Detect which cell encompasses the target text, then output its [X, Y] center coordinate. 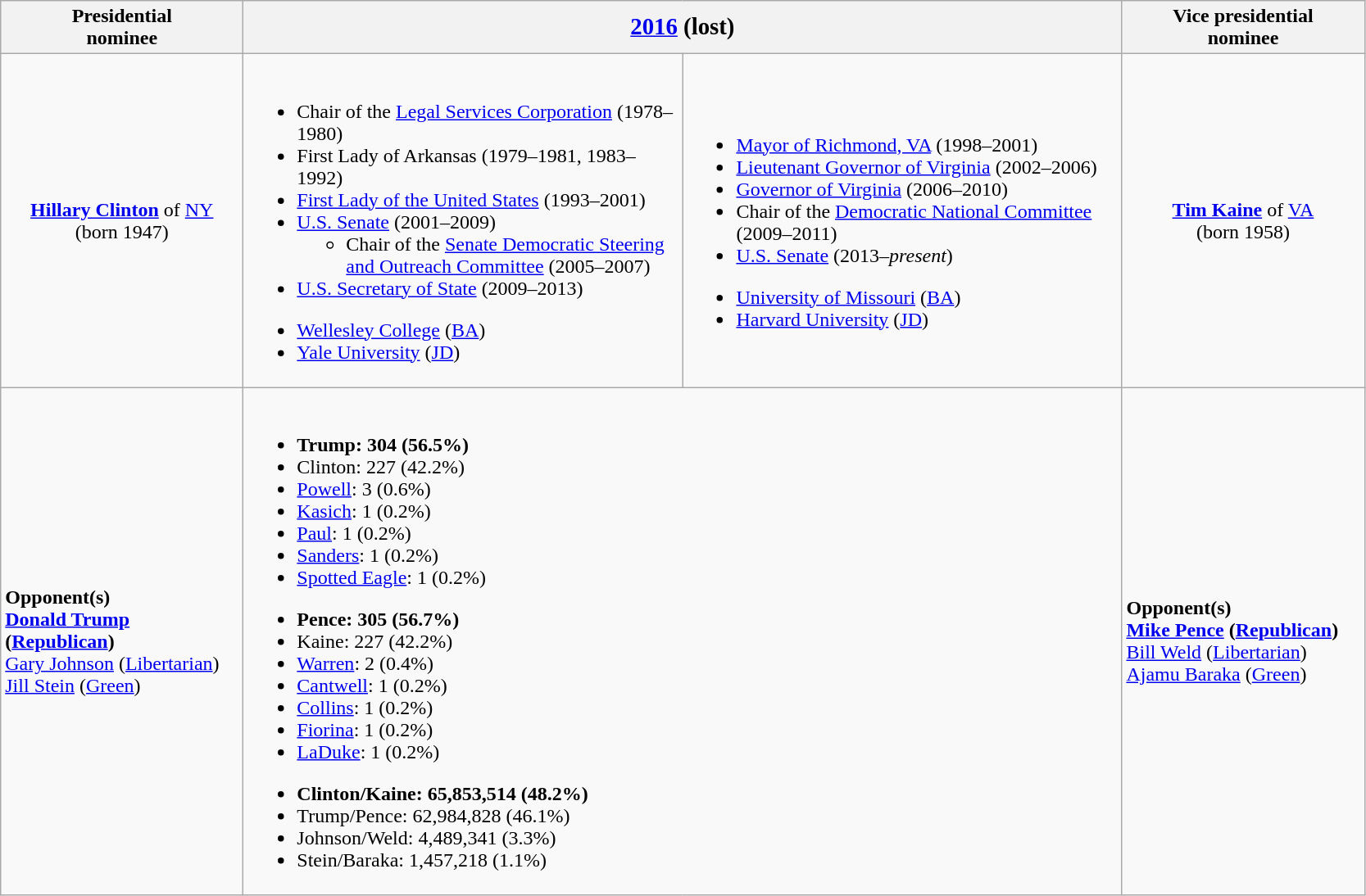
Vice presidentialnominee [1243, 28]
Presidentialnominee [122, 28]
Tim Kaine of VA(born 1958) [1243, 221]
2016 (lost) [683, 28]
Opponent(s)Mike Pence (Republican)Bill Weld (Libertarian)Ajamu Baraka (Green) [1243, 641]
Hillary Clinton of NY(born 1947) [122, 221]
Opponent(s)Donald Trump (Republican)Gary Johnson (Libertarian)Jill Stein (Green) [122, 641]
